Determine the (X, Y) coordinate at the center of the cell enclosing the given text.  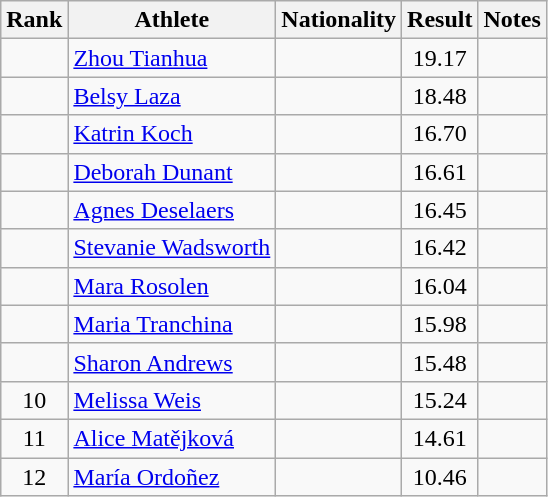
14.61 (440, 438)
15.98 (440, 324)
Result (440, 20)
19.17 (440, 58)
Alice Matějková (172, 438)
Notes (512, 20)
Stevanie Wadsworth (172, 248)
Katrin Koch (172, 134)
15.24 (440, 400)
Maria Tranchina (172, 324)
Deborah Dunant (172, 172)
Sharon Andrews (172, 362)
Athlete (172, 20)
Nationality (339, 20)
Zhou Tianhua (172, 58)
Mara Rosolen (172, 286)
María Ordoñez (172, 477)
Agnes Deselaers (172, 210)
Melissa Weis (172, 400)
16.70 (440, 134)
16.45 (440, 210)
15.48 (440, 362)
Belsy Laza (172, 96)
16.04 (440, 286)
10 (34, 400)
12 (34, 477)
16.42 (440, 248)
16.61 (440, 172)
18.48 (440, 96)
11 (34, 438)
Rank (34, 20)
10.46 (440, 477)
